Extract the [X, Y] coordinate from the center of the cell holding the provided text.  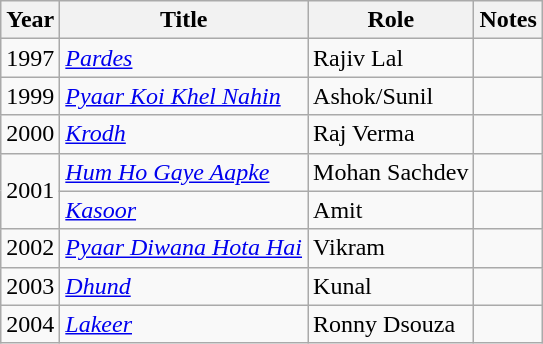
Ronny Dsouza [391, 324]
Mohan Sachdev [391, 172]
Role [391, 20]
2000 [30, 134]
Amit [391, 210]
Krodh [184, 134]
2002 [30, 248]
Raj Verma [391, 134]
Title [184, 20]
2004 [30, 324]
Vikram [391, 248]
1999 [30, 96]
Lakeer [184, 324]
1997 [30, 58]
Dhund [184, 286]
Notes [508, 20]
2001 [30, 191]
2003 [30, 286]
Kunal [391, 286]
Hum Ho Gaye Aapke [184, 172]
Pyaar Koi Khel Nahin [184, 96]
Rajiv Lal [391, 58]
Kasoor [184, 210]
Pyaar Diwana Hota Hai [184, 248]
Ashok/Sunil [391, 96]
Year [30, 20]
Pardes [184, 58]
